Capture the cell that displays the provided text and extract its [x, y] central coordinate. 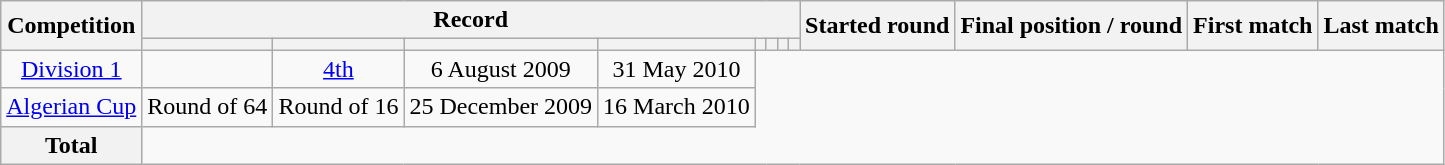
Record [471, 20]
Competition [72, 26]
Round of 16 [338, 107]
16 March 2010 [677, 107]
Algerian Cup [72, 107]
6 August 2009 [501, 69]
25 December 2009 [501, 107]
Total [72, 145]
Started round [878, 26]
Last match [1381, 26]
4th [338, 69]
Final position / round [1072, 26]
Round of 64 [208, 107]
First match [1253, 26]
Division 1 [72, 69]
31 May 2010 [677, 69]
